Identify which cell holds the provided text, then report its (x, y) central coordinate. 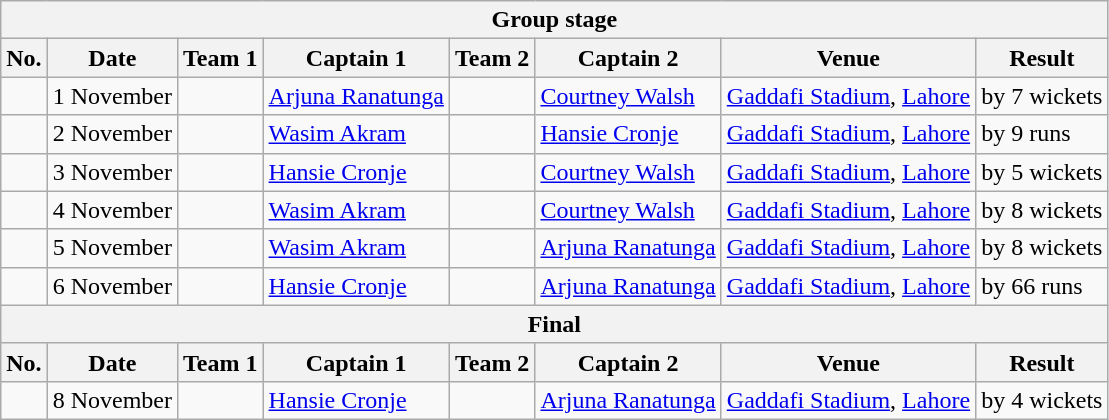
by 4 wickets (1042, 400)
2 November (112, 134)
8 November (112, 400)
1 November (112, 96)
6 November (112, 286)
Final (554, 324)
by 66 runs (1042, 286)
by 5 wickets (1042, 172)
3 November (112, 172)
Group stage (554, 20)
5 November (112, 248)
by 7 wickets (1042, 96)
by 9 runs (1042, 134)
4 November (112, 210)
